From the cell containing the given text, extract its center point as (x, y) coordinate. 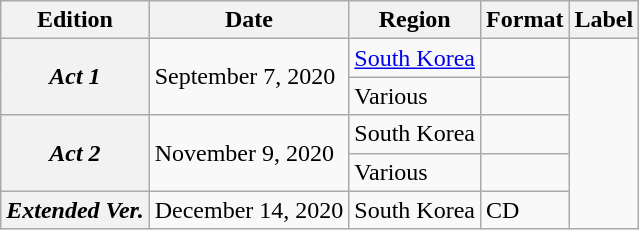
December 14, 2020 (249, 210)
September 7, 2020 (249, 77)
Act 1 (75, 77)
Region (415, 20)
Act 2 (75, 153)
CD (525, 210)
Label (604, 20)
Extended Ver. (75, 210)
Edition (75, 20)
Format (525, 20)
November 9, 2020 (249, 153)
Date (249, 20)
